Find where the given text appears and provide that cell's center as (X, Y) coordinate. 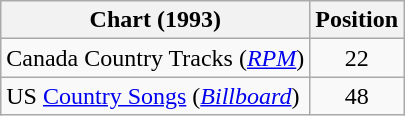
Position (357, 20)
22 (357, 58)
US Country Songs (Billboard) (156, 96)
Chart (1993) (156, 20)
48 (357, 96)
Canada Country Tracks (RPM) (156, 58)
